Scan for the cell matching the given text and deliver its [X, Y] coordinate at center. 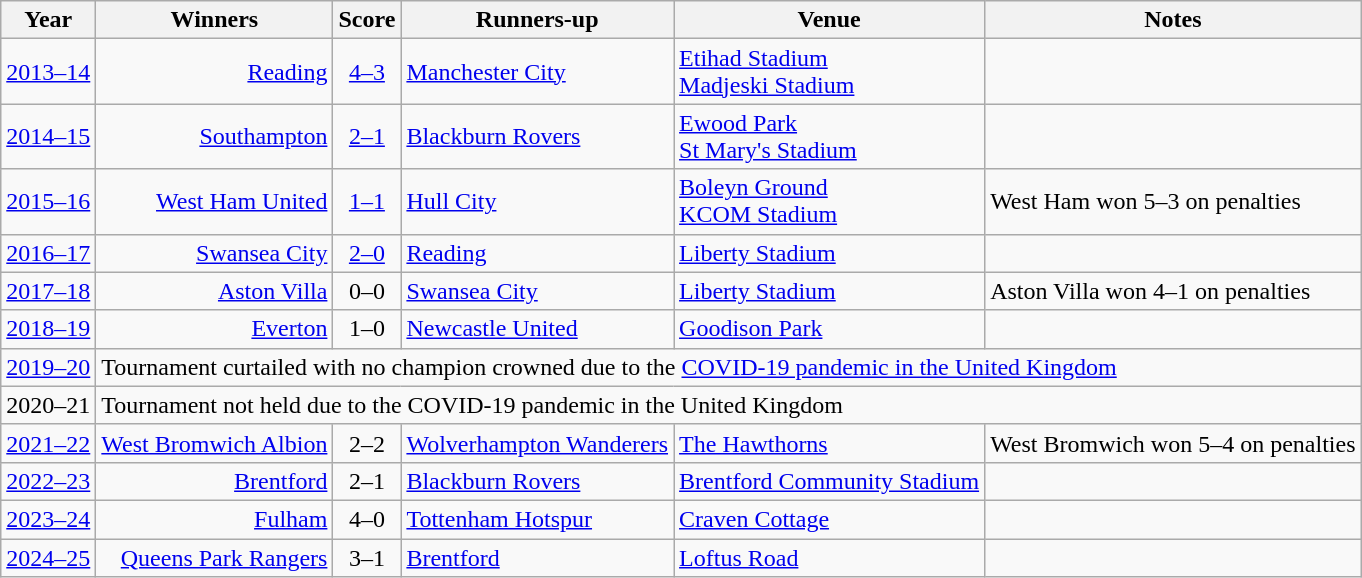
2018–19 [48, 329]
Ewood ParkSt Mary's Stadium [830, 136]
Wolverhampton Wanderers [538, 443]
Notes [1173, 20]
Craven Cottage [830, 519]
0–0 [367, 291]
Hull City [538, 202]
1–0 [367, 329]
2022–23 [48, 481]
2–2 [367, 443]
Etihad StadiumMadjeski Stadium [830, 72]
The Hawthorns [830, 443]
Goodison Park [830, 329]
2021–22 [48, 443]
1–1 [367, 202]
Aston Villa [214, 291]
Tournament curtailed with no champion crowned due to the COVID-19 pandemic in the United Kingdom [728, 367]
Aston Villa won 4–1 on penalties [1173, 291]
Winners [214, 20]
Tournament not held due to the COVID-19 pandemic in the United Kingdom [728, 405]
2023–24 [48, 519]
Newcastle United [538, 329]
Tottenham Hotspur [538, 519]
2013–14 [48, 72]
West Bromwich Albion [214, 443]
Boleyn GroundKCOM Stadium [830, 202]
2019–20 [48, 367]
West Bromwich won 5–4 on penalties [1173, 443]
Fulham [214, 519]
4–3 [367, 72]
2–0 [367, 253]
Manchester City [538, 72]
4–0 [367, 519]
3–1 [367, 557]
Everton [214, 329]
2015–16 [48, 202]
Venue [830, 20]
Loftus Road [830, 557]
West Ham United [214, 202]
2014–15 [48, 136]
Queens Park Rangers [214, 557]
Runners-up [538, 20]
2016–17 [48, 253]
2020–21 [48, 405]
West Ham won 5–3 on penalties [1173, 202]
2024–25 [48, 557]
Southampton [214, 136]
Brentford Community Stadium [830, 481]
2017–18 [48, 291]
Score [367, 20]
Year [48, 20]
